Return [x, y] of the center of cell containing provided text 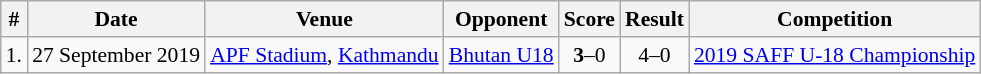
Date [116, 19]
1. [14, 55]
Bhutan U18 [502, 55]
Competition [834, 19]
# [14, 19]
4–0 [654, 55]
Venue [324, 19]
3–0 [590, 55]
Result [654, 19]
Score [590, 19]
27 September 2019 [116, 55]
2019 SAFF U-18 Championship [834, 55]
APF Stadium, Kathmandu [324, 55]
Opponent [502, 19]
